Find where the given text appears and provide that cell's center as (X, Y) coordinate. 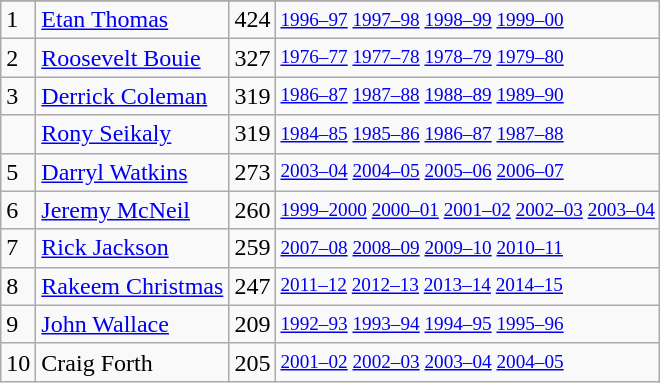
8 (18, 286)
247 (252, 286)
209 (252, 324)
1 (18, 20)
Etan Thomas (132, 20)
1976–77 1977–78 1978–79 1979–80 (468, 58)
273 (252, 172)
7 (18, 248)
Derrick Coleman (132, 96)
10 (18, 362)
2001–02 2002–03 2003–04 2004–05 (468, 362)
260 (252, 210)
Rony Seikaly (132, 134)
259 (252, 248)
6 (18, 210)
2011–12 2012–13 2013–14 2014–15 (468, 286)
2 (18, 58)
2003–04 2004–05 2005–06 2006–07 (468, 172)
1986–87 1987–88 1988–89 1989–90 (468, 96)
1999–2000 2000–01 2001–02 2002–03 2003–04 (468, 210)
Darryl Watkins (132, 172)
Jeremy McNeil (132, 210)
424 (252, 20)
Rakeem Christmas (132, 286)
1996–97 1997–98 1998–99 1999–00 (468, 20)
3 (18, 96)
5 (18, 172)
1992–93 1993–94 1994–95 1995–96 (468, 324)
Roosevelt Bouie (132, 58)
9 (18, 324)
Craig Forth (132, 362)
2007–08 2008–09 2009–10 2010–11 (468, 248)
327 (252, 58)
Rick Jackson (132, 248)
205 (252, 362)
1984–85 1985–86 1986–87 1987–88 (468, 134)
John Wallace (132, 324)
